Extract the [x, y] coordinate from the center of the cell holding the provided text.  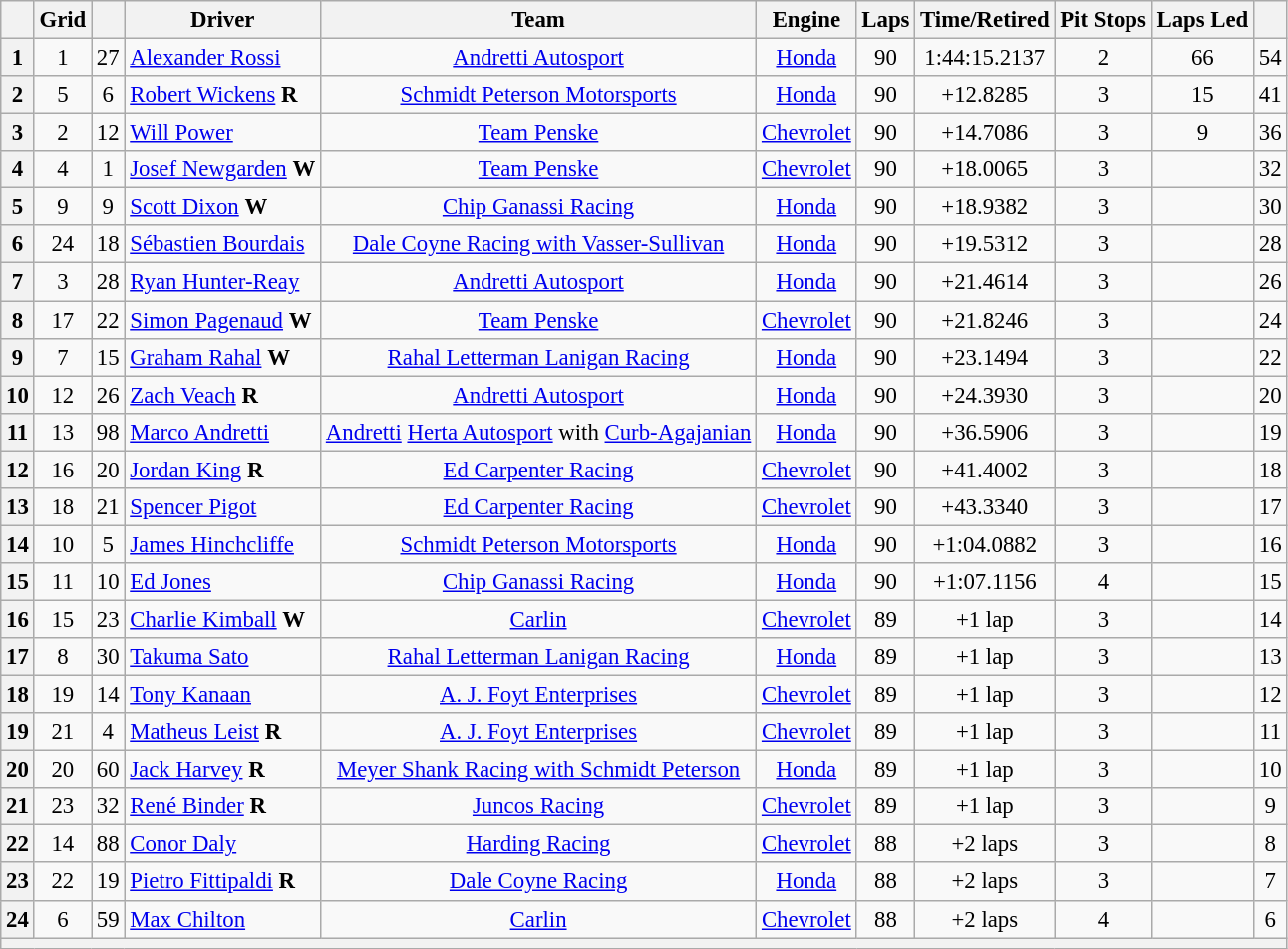
Charlie Kimball W [223, 619]
Team [538, 20]
Laps [885, 20]
+41.4002 [985, 470]
Zach Veach R [223, 395]
+19.5312 [985, 244]
+18.9382 [985, 207]
René Binder R [223, 806]
+1:04.0882 [985, 544]
+36.5906 [985, 432]
Pit Stops [1103, 20]
+43.3340 [985, 507]
Alexander Rossi [223, 58]
Takuma Sato [223, 657]
Dale Coyne Racing [538, 882]
+18.0065 [985, 169]
Driver [223, 20]
Will Power [223, 133]
Ed Jones [223, 582]
+21.4614 [985, 282]
Sébastien Bourdais [223, 244]
+24.3930 [985, 395]
+12.8285 [985, 95]
Laps Led [1202, 20]
James Hinchcliffe [223, 544]
Max Chilton [223, 919]
Tony Kanaan [223, 695]
Scott Dixon W [223, 207]
Jordan King R [223, 470]
36 [1270, 133]
Andretti Herta Autosport with Curb-Agajanian [538, 432]
+23.1494 [985, 357]
Grid [62, 20]
Simon Pagenaud W [223, 320]
Robert Wickens R [223, 95]
Marco Andretti [223, 432]
Dale Coyne Racing with Vasser-Sullivan [538, 244]
60 [108, 770]
Time/Retired [985, 20]
Juncos Racing [538, 806]
Ryan Hunter-Reay [223, 282]
+14.7086 [985, 133]
+21.8246 [985, 320]
1:44:15.2137 [985, 58]
Meyer Shank Racing with Schmidt Peterson [538, 770]
59 [108, 919]
54 [1270, 58]
Pietro Fittipaldi R [223, 882]
66 [1202, 58]
Josef Newgarden W [223, 169]
41 [1270, 95]
27 [108, 58]
98 [108, 432]
Spencer Pigot [223, 507]
Harding Racing [538, 844]
Jack Harvey R [223, 770]
Engine [806, 20]
Conor Daly [223, 844]
Matheus Leist R [223, 732]
+1:07.1156 [985, 582]
Graham Rahal W [223, 357]
